Provide the (X, Y) coordinate of the cell's center where the given text is located.  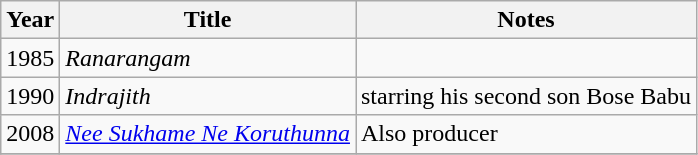
Ranarangam (208, 58)
2008 (30, 134)
Indrajith (208, 96)
starring his second son Bose Babu (526, 96)
Title (208, 20)
Nee Sukhame Ne Koruthunna (208, 134)
Notes (526, 20)
Also producer (526, 134)
Year (30, 20)
1985 (30, 58)
1990 (30, 96)
